Extract the (X, Y) coordinate from the center of the cell holding the provided text.  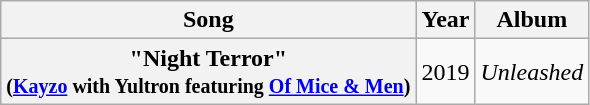
Song (208, 20)
Year (446, 20)
Album (532, 20)
Unleashed (532, 72)
2019 (446, 72)
"Night Terror" (Kayzo with Yultron featuring Of Mice & Men) (208, 72)
